Pinpoint the cell where the given text exists, returning its [X, Y] midpoint coordinate. 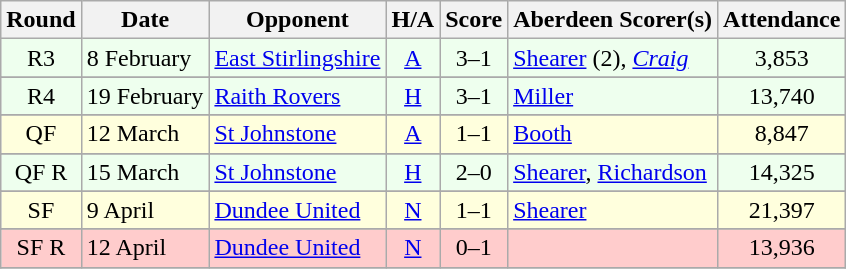
13,740 [782, 96]
Aberdeen Scorer(s) [613, 20]
2–0 [474, 172]
Attendance [782, 20]
Date [145, 20]
R3 [41, 58]
Shearer (2), Craig [613, 58]
19 February [145, 96]
Opponent [298, 20]
Shearer, Richardson [613, 172]
East Stirlingshire [298, 58]
13,936 [782, 248]
Miller [613, 96]
Score [474, 20]
Round [41, 20]
0–1 [474, 248]
QF R [41, 172]
R4 [41, 96]
8,847 [782, 134]
9 April [145, 210]
14,325 [782, 172]
SF R [41, 248]
SF [41, 210]
H/A [413, 20]
Raith Rovers [298, 96]
21,397 [782, 210]
8 February [145, 58]
15 March [145, 172]
12 April [145, 248]
Booth [613, 134]
Shearer [613, 210]
QF [41, 134]
3,853 [782, 58]
12 March [145, 134]
